Return the (X, Y) coordinate for the center point of the cell that contains the specified text.  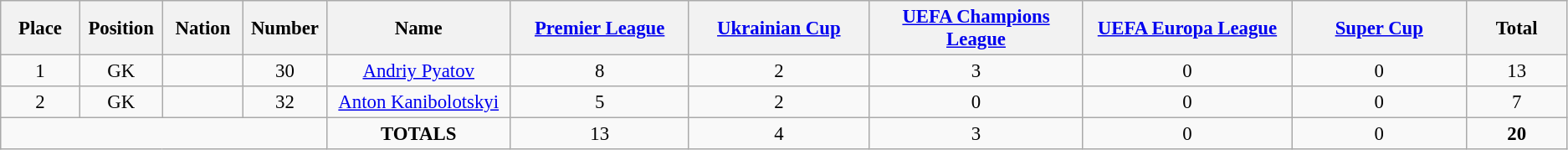
32 (284, 102)
UEFA Champions League (976, 28)
7 (1517, 102)
Super Cup (1379, 28)
UEFA Europa League (1186, 28)
4 (779, 134)
Position (120, 28)
Nation (202, 28)
20 (1517, 134)
30 (284, 71)
Name (418, 28)
Total (1517, 28)
5 (599, 102)
TOTALS (418, 134)
1 (40, 71)
Ukrainian Cup (779, 28)
Premier League (599, 28)
Number (284, 28)
8 (599, 71)
Andriy Pyatov (418, 71)
Anton Kanibolotskyi (418, 102)
Place (40, 28)
